Locate the cell with the specified text and output its [x, y] center coordinate. 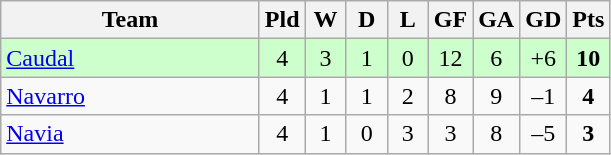
–5 [544, 134]
Caudal [130, 58]
GF [450, 20]
–1 [544, 96]
Pld [282, 20]
Team [130, 20]
2 [408, 96]
10 [588, 58]
+6 [544, 58]
GA [496, 20]
Pts [588, 20]
12 [450, 58]
W [326, 20]
GD [544, 20]
6 [496, 58]
9 [496, 96]
Navarro [130, 96]
D [366, 20]
Navia [130, 134]
L [408, 20]
